Scan for the cell matching the given text and deliver its [x, y] coordinate at center. 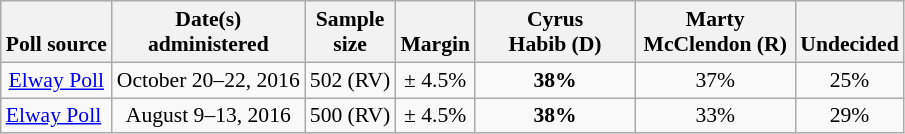
25% [849, 80]
502 (RV) [350, 80]
August 9–13, 2016 [208, 116]
CyrusHabib (D) [555, 32]
Date(s)administered [208, 32]
October 20–22, 2016 [208, 80]
29% [849, 116]
Undecided [849, 32]
MartyMcClendon (R) [715, 32]
Samplesize [350, 32]
33% [715, 116]
37% [715, 80]
Margin [435, 32]
Poll source [56, 32]
500 (RV) [350, 116]
